Identify which cell holds the provided text, then report its [x, y] central coordinate. 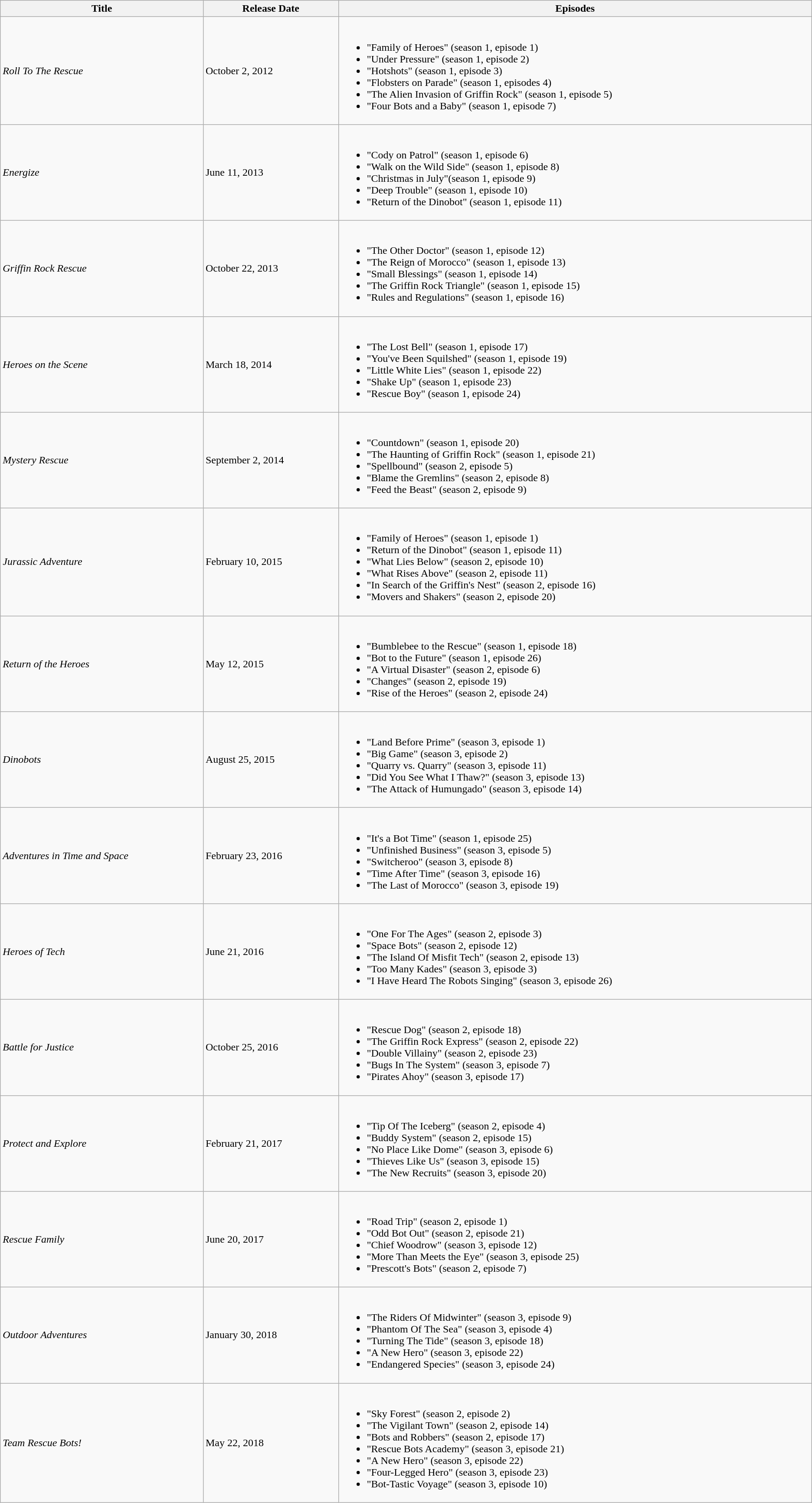
Team Rescue Bots! [102, 1443]
Mystery Rescue [102, 460]
Outdoor Adventures [102, 1336]
October 22, 2013 [271, 268]
June 11, 2013 [271, 173]
Battle for Justice [102, 1047]
Jurassic Adventure [102, 562]
March 18, 2014 [271, 364]
Adventures in Time and Space [102, 856]
Griffin Rock Rescue [102, 268]
September 2, 2014 [271, 460]
Release Date [271, 9]
Heroes of Tech [102, 951]
February 23, 2016 [271, 856]
June 20, 2017 [271, 1239]
Title [102, 9]
Rescue Family [102, 1239]
May 22, 2018 [271, 1443]
Energize [102, 173]
Episodes [575, 9]
Return of the Heroes [102, 664]
Roll To The Rescue [102, 71]
May 12, 2015 [271, 664]
February 10, 2015 [271, 562]
Heroes on the Scene [102, 364]
October 2, 2012 [271, 71]
August 25, 2015 [271, 759]
Dinobots [102, 759]
February 21, 2017 [271, 1143]
Protect and Explore [102, 1143]
October 25, 2016 [271, 1047]
June 21, 2016 [271, 951]
January 30, 2018 [271, 1336]
